Scan for the cell matching the given text and deliver its [X, Y] coordinate at center. 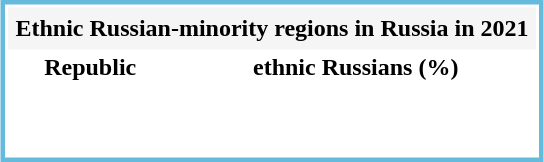
Republic [90, 67]
ethnic Russians (%) [356, 67]
Ethnic Russian-minority regions in Russia in 2021 [272, 29]
